Detect which cell encompasses the target text, then output its (X, Y) center coordinate. 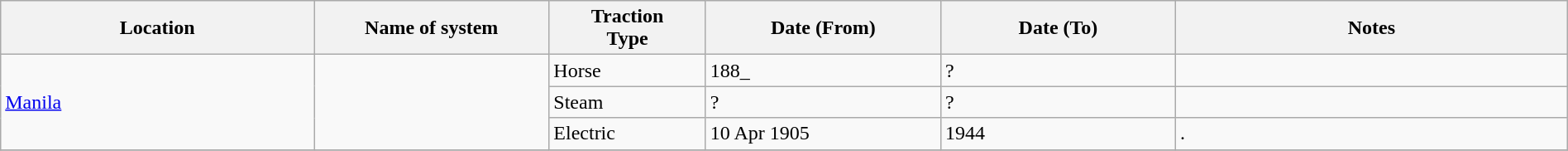
Date (From) (823, 28)
Horse (627, 71)
Date (To) (1058, 28)
Location (157, 28)
Steam (627, 102)
188_ (823, 71)
Notes (1372, 28)
Name of system (432, 28)
Electric (627, 134)
10 Apr 1905 (823, 134)
Manila (157, 102)
1944 (1058, 134)
. (1372, 134)
TractionType (627, 28)
